Capture the cell that displays the provided text and extract its [x, y] central coordinate. 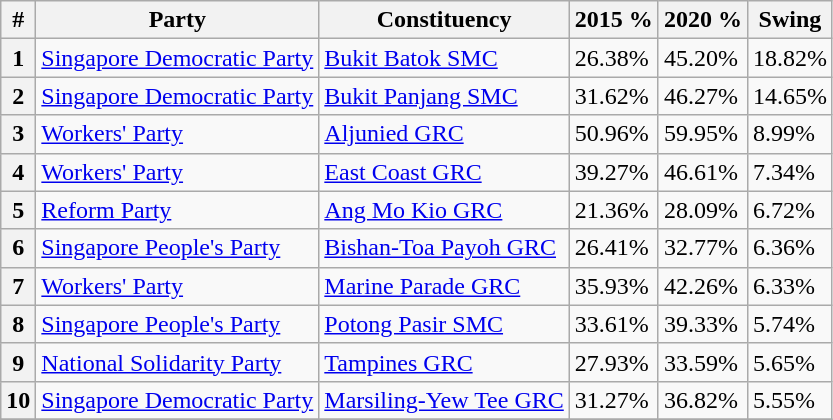
32.77% [702, 248]
33.59% [702, 362]
4 [18, 172]
Ang Mo Kio GRC [444, 210]
59.95% [702, 134]
39.27% [614, 172]
5.55% [790, 400]
6.36% [790, 248]
31.62% [614, 96]
2 [18, 96]
45.20% [702, 58]
31.27% [614, 400]
26.38% [614, 58]
8.99% [790, 134]
7 [18, 286]
Potong Pasir SMC [444, 324]
6 [18, 248]
36.82% [702, 400]
10 [18, 400]
Constituency [444, 20]
18.82% [790, 58]
46.61% [702, 172]
Party [178, 20]
35.93% [614, 286]
50.96% [614, 134]
3 [18, 134]
Aljunied GRC [444, 134]
6.33% [790, 286]
27.93% [614, 362]
21.36% [614, 210]
5.65% [790, 362]
Marsiling-Yew Tee GRC [444, 400]
Marine Parade GRC [444, 286]
Bukit Batok SMC [444, 58]
Tampines GRC [444, 362]
5 [18, 210]
28.09% [702, 210]
Swing [790, 20]
Bishan-Toa Payoh GRC [444, 248]
8 [18, 324]
5.74% [790, 324]
1 [18, 58]
42.26% [702, 286]
39.33% [702, 324]
2020 % [702, 20]
26.41% [614, 248]
East Coast GRC [444, 172]
14.65% [790, 96]
46.27% [702, 96]
2015 % [614, 20]
33.61% [614, 324]
National Solidarity Party [178, 362]
Reform Party [178, 210]
Bukit Panjang SMC [444, 96]
6.72% [790, 210]
# [18, 20]
7.34% [790, 172]
9 [18, 362]
